Return (x, y) of the center of cell containing provided text 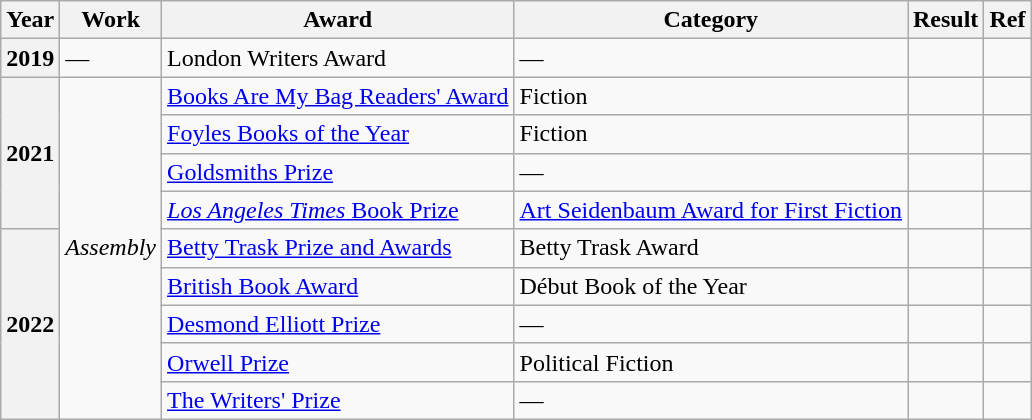
Début Book of the Year (710, 286)
The Writers' Prize (338, 400)
2021 (30, 153)
Books Are My Bag Readers' Award (338, 96)
Betty Trask Award (710, 248)
Los Angeles Times Book Prize (338, 210)
Work (111, 20)
British Book Award (338, 286)
Political Fiction (710, 362)
Year (30, 20)
Foyles Books of the Year (338, 134)
Ref (1008, 20)
Orwell Prize (338, 362)
Art Seidenbaum Award for First Fiction (710, 210)
Category (710, 20)
2019 (30, 58)
Betty Trask Prize and Awards (338, 248)
Goldsmiths Prize (338, 172)
Assembly (111, 248)
Award (338, 20)
2022 (30, 324)
Result (946, 20)
London Writers Award (338, 58)
Desmond Elliott Prize (338, 324)
